Locate the cell with the specified text and output its [x, y] center coordinate. 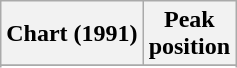
Chart (1991) [72, 34]
Peakposition [189, 34]
